Search for the cell housing the specified text and yield its [x, y] center coordinate. 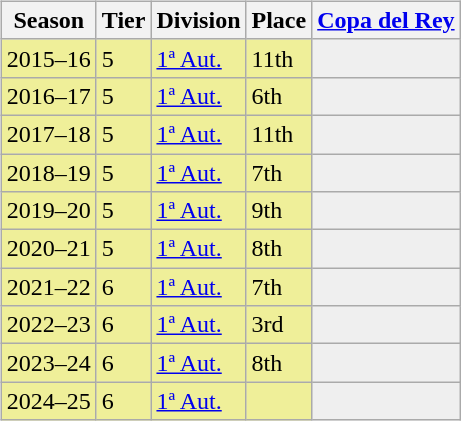
Season [48, 20]
Tier [124, 20]
2021–22 [48, 287]
6th [279, 96]
2024–25 [48, 401]
2023–24 [48, 363]
2016–17 [48, 96]
2019–20 [48, 211]
2017–18 [48, 134]
2020–21 [48, 249]
3rd [279, 325]
Division [198, 20]
9th [279, 211]
2018–19 [48, 173]
Copa del Rey [386, 20]
2015–16 [48, 58]
Place [279, 20]
2022–23 [48, 325]
